Return the (X, Y) coordinate for the center point of the cell that contains the specified text.  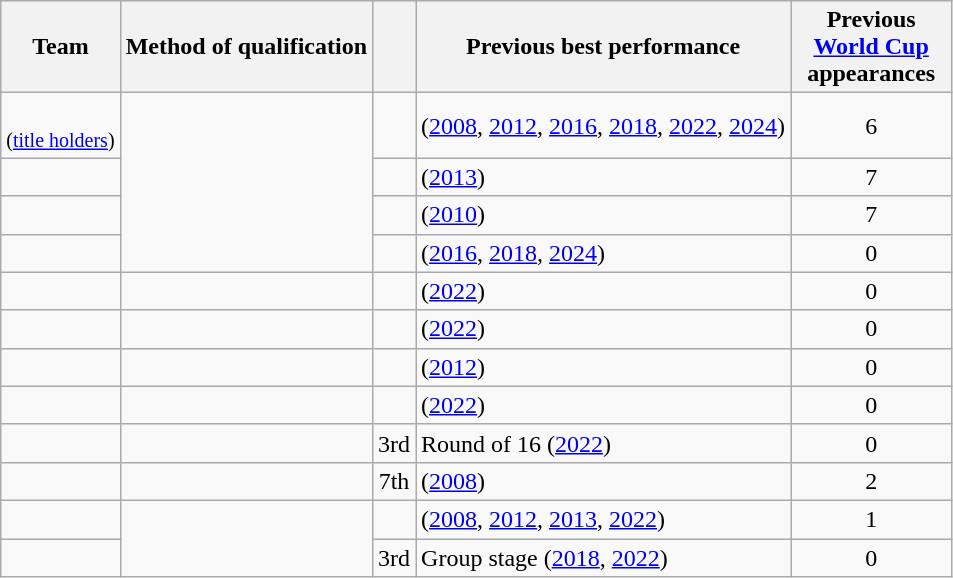
(2013) (604, 177)
(2008, 2012, 2016, 2018, 2022, 2024) (604, 126)
Method of qualification (246, 47)
Round of 16 (2022) (604, 443)
Team (60, 47)
(2012) (604, 367)
7th (394, 481)
(2010) (604, 215)
(2008, 2012, 2013, 2022) (604, 519)
6 (872, 126)
(title holders) (60, 126)
(2016, 2018, 2024) (604, 253)
(2008) (604, 481)
Previous World Cup appearances (872, 47)
2 (872, 481)
1 (872, 519)
Group stage (2018, 2022) (604, 557)
Previous best performance (604, 47)
